From the cell containing the given text, extract its center point as [X, Y] coordinate. 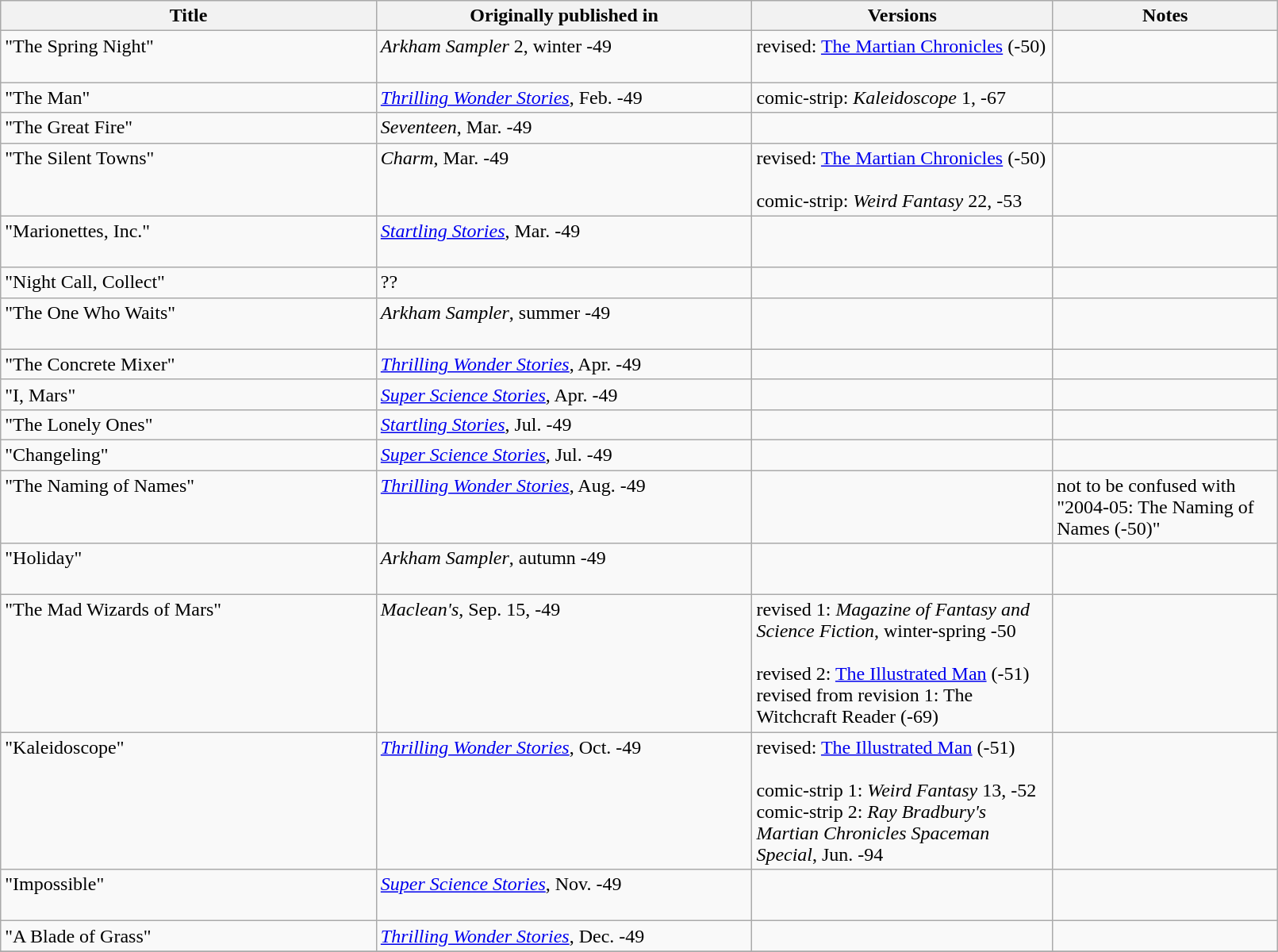
comic-strip: Kaleidoscope 1, -67 [903, 98]
"The Concrete Mixer" [189, 364]
not to be confused with "2004-05: The Naming of Names (-50)" [1165, 506]
"Impossible" [189, 895]
Charm, Mar. -49 [564, 179]
Arkham Sampler, summer -49 [564, 324]
Startling Stories, Jul. -49 [564, 424]
revised: The Martian Chronicles (-50) [903, 57]
"A Blade of Grass" [189, 936]
"The One Who Waits" [189, 324]
Maclean's, Sep. 15, -49 [564, 663]
"Night Call, Collect" [189, 282]
"Marionettes, Inc." [189, 241]
Arkham Sampler 2, winter -49 [564, 57]
Versions [903, 16]
Super Science Stories, Nov. -49 [564, 895]
Thrilling Wonder Stories, Apr. -49 [564, 364]
"The Silent Towns" [189, 179]
revised: The Martian Chronicles (-50) comic-strip: Weird Fantasy 22, -53 [903, 179]
Notes [1165, 16]
"The Spring Night" [189, 57]
Title [189, 16]
Seventeen, Mar. -49 [564, 128]
Super Science Stories, Jul. -49 [564, 455]
revised: The Illustrated Man (-51) comic-strip 1: Weird Fantasy 13, -52 comic-strip 2: Ray Bradbury's Martian Chronicles Spaceman Special, Jun. -94 [903, 801]
"The Man" [189, 98]
?? [564, 282]
Thrilling Wonder Stories, Dec. -49 [564, 936]
Startling Stories, Mar. -49 [564, 241]
Thrilling Wonder Stories, Aug. -49 [564, 506]
"The Naming of Names" [189, 506]
Super Science Stories, Apr. -49 [564, 394]
Thrilling Wonder Stories, Oct. -49 [564, 801]
"Holiday" [189, 570]
Arkham Sampler, autumn -49 [564, 570]
Thrilling Wonder Stories, Feb. -49 [564, 98]
Originally published in [564, 16]
"The Mad Wizards of Mars" [189, 663]
"The Great Fire" [189, 128]
"The Lonely Ones" [189, 424]
"Changeling" [189, 455]
"I, Mars" [189, 394]
"Kaleidoscope" [189, 801]
